Pinpoint the cell where the given text exists, returning its [X, Y] midpoint coordinate. 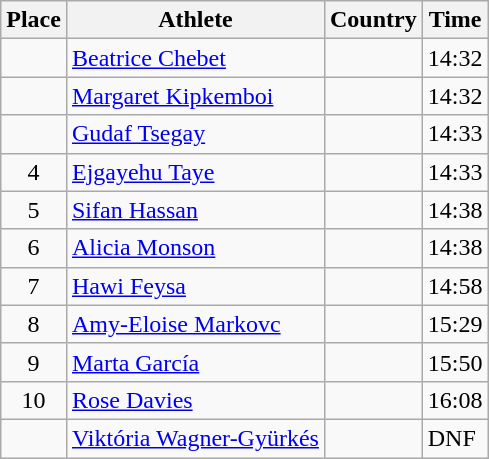
Rose Davies [195, 400]
Time [455, 20]
Athlete [195, 20]
7 [34, 286]
DNF [455, 438]
Marta García [195, 362]
5 [34, 210]
9 [34, 362]
6 [34, 248]
15:29 [455, 324]
8 [34, 324]
Viktória Wagner-Gyürkés [195, 438]
16:08 [455, 400]
Alicia Monson [195, 248]
Margaret Kipkemboi [195, 96]
10 [34, 400]
Place [34, 20]
Sifan Hassan [195, 210]
Ejgayehu Taye [195, 172]
Beatrice Chebet [195, 58]
14:58 [455, 286]
Gudaf Tsegay [195, 134]
Amy-Eloise Markovc [195, 324]
Hawi Feysa [195, 286]
Country [373, 20]
15:50 [455, 362]
4 [34, 172]
